Provide the [X, Y] coordinate of the cell's center where the given text is located.  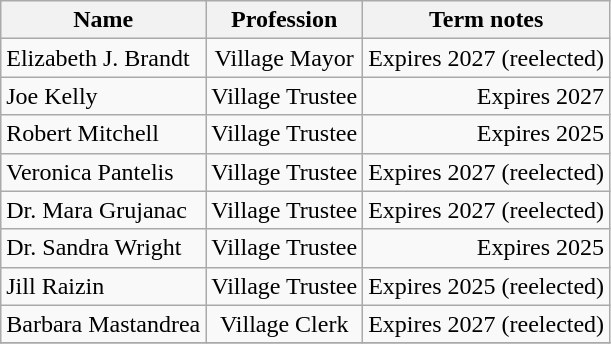
Term notes [486, 20]
Elizabeth J. Brandt [104, 58]
Dr. Mara Grujanac [104, 210]
Jill Raizin [104, 286]
Village Clerk [284, 324]
Veronica Pantelis [104, 172]
Dr. Sandra Wright [104, 248]
Expires 2027 [486, 96]
Expires 2025 (reelected) [486, 286]
Joe Kelly [104, 96]
Name [104, 20]
Village Mayor [284, 58]
Profession [284, 20]
Robert Mitchell [104, 134]
Barbara Mastandrea [104, 324]
